Identify which cell holds the provided text, then report its [X, Y] central coordinate. 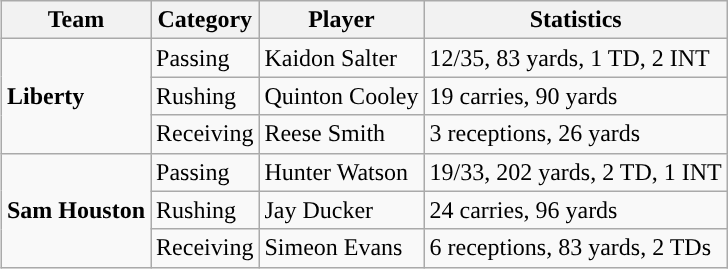
Player [342, 20]
19/33, 202 yards, 2 TD, 1 INT [576, 172]
Liberty [76, 96]
Team [76, 20]
Hunter Watson [342, 172]
24 carries, 96 yards [576, 210]
3 receptions, 26 yards [576, 134]
Jay Ducker [342, 210]
19 carries, 90 yards [576, 96]
Reese Smith [342, 134]
12/35, 83 yards, 1 TD, 2 INT [576, 58]
Quinton Cooley [342, 96]
Kaidon Salter [342, 58]
Statistics [576, 20]
Simeon Evans [342, 248]
Category [205, 20]
Sam Houston [76, 210]
6 receptions, 83 yards, 2 TDs [576, 248]
